For the text-containing cell, return its midpoint in [X, Y] coordinate format. 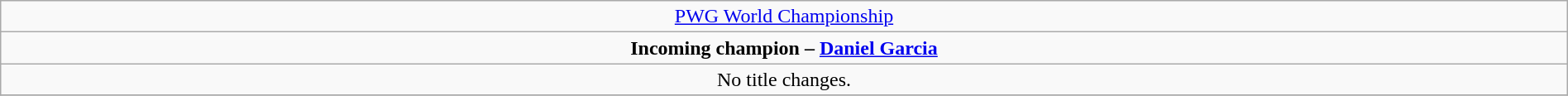
No title changes. [784, 79]
Incoming champion – Daniel Garcia [784, 48]
PWG World Championship [784, 17]
